Output the (X, Y) coordinate of the center of the cell containing the given text.  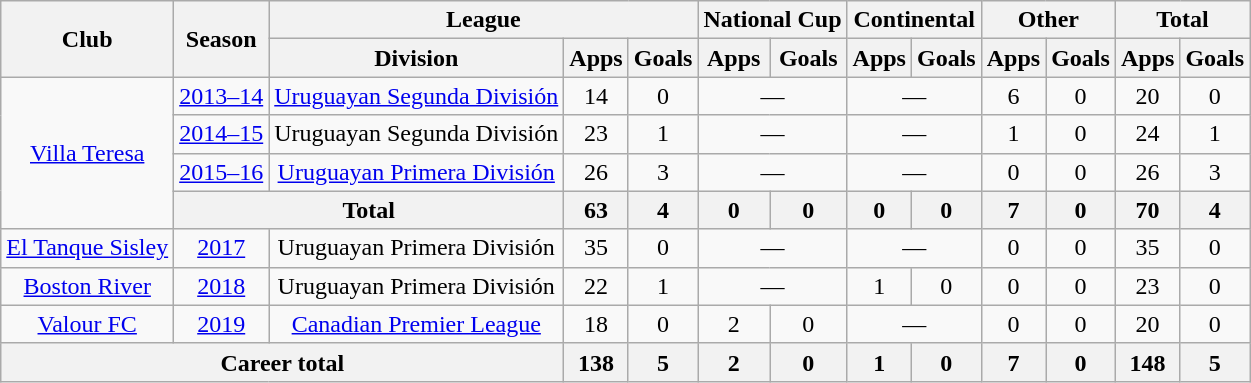
Career total (282, 362)
6 (1013, 96)
2019 (222, 324)
Division (416, 58)
2013–14 (222, 96)
Valour FC (88, 324)
National Cup (772, 20)
63 (596, 210)
2018 (222, 286)
70 (1147, 210)
El Tanque Sisley (88, 248)
148 (1147, 362)
Canadian Premier League (416, 324)
2015–16 (222, 172)
League (484, 20)
Villa Teresa (88, 153)
18 (596, 324)
Club (88, 39)
Other (1048, 20)
138 (596, 362)
24 (1147, 134)
22 (596, 286)
2017 (222, 248)
14 (596, 96)
Continental (914, 20)
Season (222, 39)
2014–15 (222, 134)
Boston River (88, 286)
